Locate the cell with the specified text and output its (X, Y) center coordinate. 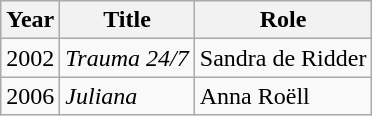
Trauma 24/7 (127, 58)
2002 (30, 58)
Sandra de Ridder (283, 58)
Juliana (127, 96)
Title (127, 20)
2006 (30, 96)
Role (283, 20)
Year (30, 20)
Anna Roëll (283, 96)
